Determine the [X, Y] coordinate at the center of the cell enclosing the given text.  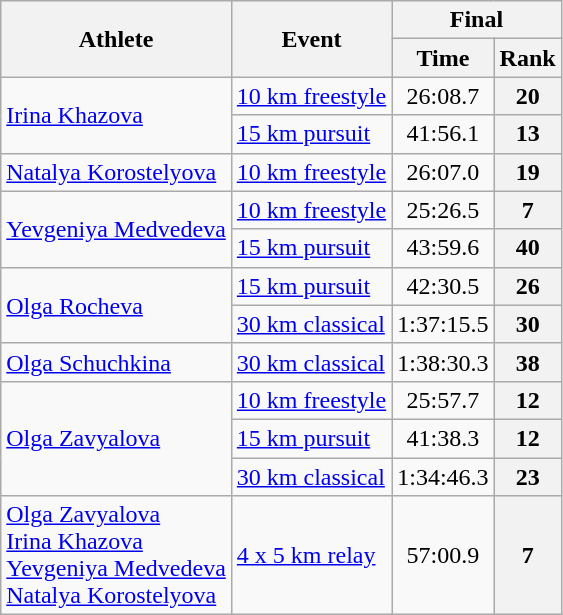
Olga Zavyalova [116, 438]
Final [477, 20]
Athlete [116, 39]
26:07.0 [443, 172]
Irina Khazova [116, 115]
Yevgeniya Medvedeva [116, 229]
Rank [528, 58]
40 [528, 248]
20 [528, 96]
13 [528, 134]
41:38.3 [443, 438]
1:34:46.3 [443, 477]
25:57.7 [443, 400]
43:59.6 [443, 248]
23 [528, 477]
1:37:15.5 [443, 324]
57:00.9 [443, 556]
Olga Schuchkina [116, 362]
4 x 5 km relay [311, 556]
38 [528, 362]
41:56.1 [443, 134]
25:26.5 [443, 210]
Olga ZavyalovaIrina KhazovaYevgeniya MedvedevaNatalya Korostelyova [116, 556]
30 [528, 324]
19 [528, 172]
26 [528, 286]
Olga Rocheva [116, 305]
Event [311, 39]
Natalya Korostelyova [116, 172]
26:08.7 [443, 96]
1:38:30.3 [443, 362]
42:30.5 [443, 286]
Time [443, 58]
